Extract the (X, Y) coordinate from the center of the cell holding the provided text.  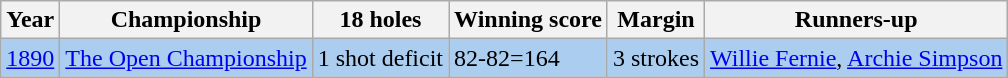
18 holes (380, 20)
Winning score (528, 20)
1890 (30, 58)
The Open Championship (186, 58)
82-82=164 (528, 58)
Runners-up (856, 20)
Margin (656, 20)
Championship (186, 20)
3 strokes (656, 58)
1 shot deficit (380, 58)
Willie Fernie, Archie Simpson (856, 58)
Year (30, 20)
